From the cell containing the given text, extract its center point as [x, y] coordinate. 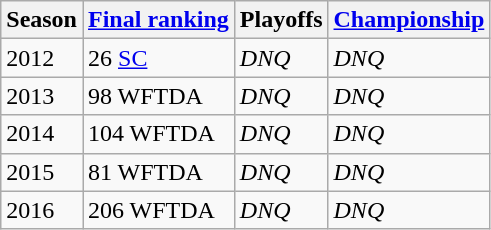
Season [42, 20]
Final ranking [158, 20]
2013 [42, 96]
Playoffs [281, 20]
206 WFTDA [158, 210]
98 WFTDA [158, 96]
81 WFTDA [158, 172]
2014 [42, 134]
2016 [42, 210]
2015 [42, 172]
26 SC [158, 58]
Championship [409, 20]
2012 [42, 58]
104 WFTDA [158, 134]
